Capture the cell that displays the provided text and extract its [x, y] central coordinate. 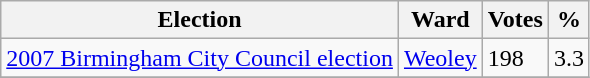
% [568, 20]
Election [200, 20]
Votes [515, 20]
3.3 [568, 58]
Ward [440, 20]
2007 Birmingham City Council election [200, 58]
Weoley [440, 58]
198 [515, 58]
